Search for the cell housing the specified text and yield its (X, Y) center coordinate. 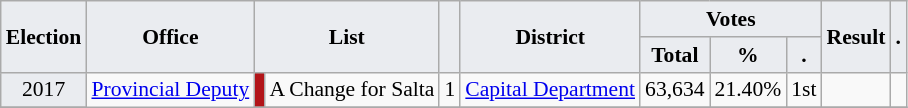
Votes (731, 19)
District (550, 36)
% (748, 55)
2017 (44, 90)
21.40% (748, 90)
1 (450, 90)
List (346, 36)
1st (804, 90)
Provincial Deputy (170, 90)
Total (674, 55)
Result (856, 36)
63,634 (674, 90)
Capital Department (550, 90)
Election (44, 36)
Office (170, 36)
A Change for Salta (352, 90)
